Capture the cell that displays the provided text and extract its (X, Y) central coordinate. 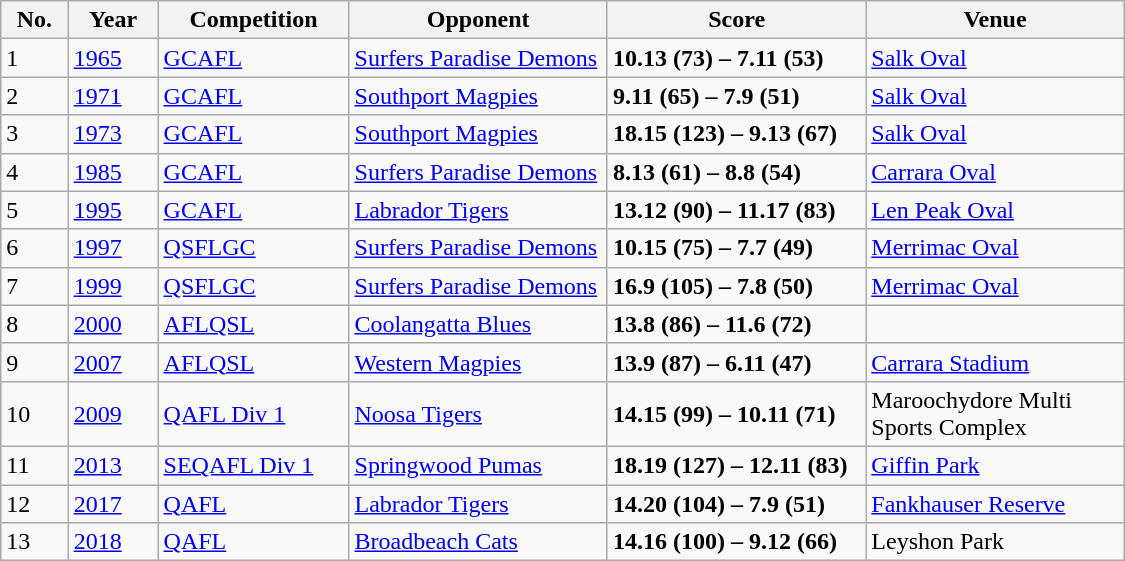
2009 (113, 414)
11 (34, 465)
2 (34, 96)
1995 (113, 210)
Carrara Stadium (995, 362)
14.15 (99) – 10.11 (71) (736, 414)
10.13 (73) – 7.11 (53) (736, 58)
1999 (113, 286)
8 (34, 324)
2013 (113, 465)
Broadbeach Cats (478, 542)
1973 (113, 134)
Giffin Park (995, 465)
14.20 (104) – 7.9 (51) (736, 503)
Maroochydore Multi Sports Complex (995, 414)
9 (34, 362)
16.9 (105) – 7.8 (50) (736, 286)
10.15 (75) – 7.7 (49) (736, 248)
13.9 (87) – 6.11 (47) (736, 362)
Springwood Pumas (478, 465)
3 (34, 134)
2000 (113, 324)
13 (34, 542)
2018 (113, 542)
Noosa Tigers (478, 414)
Score (736, 20)
4 (34, 172)
9.11 (65) – 7.9 (51) (736, 96)
8.13 (61) – 8.8 (54) (736, 172)
QAFL Div 1 (254, 414)
7 (34, 286)
1985 (113, 172)
12 (34, 503)
18.15 (123) – 9.13 (67) (736, 134)
SEQAFL Div 1 (254, 465)
1965 (113, 58)
Fankhauser Reserve (995, 503)
1971 (113, 96)
Venue (995, 20)
Year (113, 20)
5 (34, 210)
13.8 (86) – 11.6 (72) (736, 324)
2007 (113, 362)
10 (34, 414)
6 (34, 248)
18.19 (127) – 12.11 (83) (736, 465)
Opponent (478, 20)
Len Peak Oval (995, 210)
Leyshon Park (995, 542)
14.16 (100) – 9.12 (66) (736, 542)
Competition (254, 20)
1997 (113, 248)
Coolangatta Blues (478, 324)
Carrara Oval (995, 172)
13.12 (90) – 11.17 (83) (736, 210)
No. (34, 20)
1 (34, 58)
2017 (113, 503)
Western Magpies (478, 362)
